Capture the cell that displays the provided text and extract its [X, Y] central coordinate. 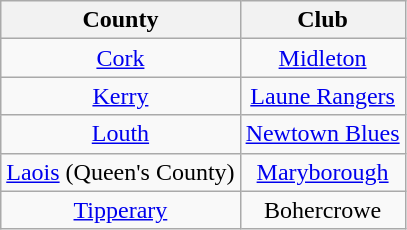
Maryborough [322, 172]
Laois (Queen's County) [120, 172]
Louth [120, 134]
Cork [120, 58]
Kerry [120, 96]
Tipperary [120, 210]
County [120, 20]
Laune Rangers [322, 96]
Bohercrowe [322, 210]
Club [322, 20]
Midleton [322, 58]
Newtown Blues [322, 134]
